Identify which cell holds the provided text, then report its (x, y) central coordinate. 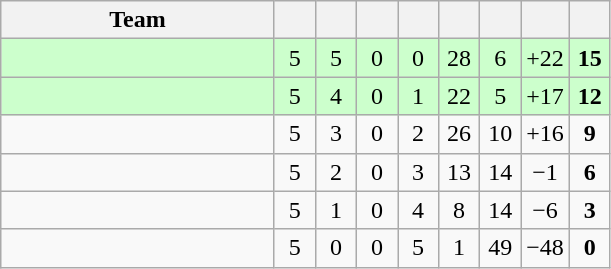
22 (460, 96)
26 (460, 134)
10 (500, 134)
28 (460, 58)
49 (500, 248)
15 (590, 58)
9 (590, 134)
−1 (546, 172)
−48 (546, 248)
−6 (546, 210)
+16 (546, 134)
8 (460, 210)
Team (138, 20)
+17 (546, 96)
+22 (546, 58)
13 (460, 172)
12 (590, 96)
